Capture the cell that displays the provided text and extract its (x, y) central coordinate. 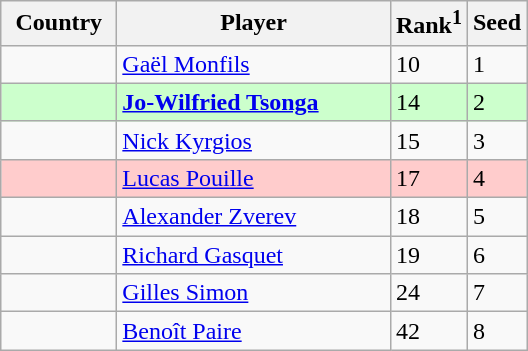
17 (428, 178)
Nick Kyrgios (254, 140)
15 (428, 140)
Player (254, 24)
Rank1 (428, 24)
8 (496, 331)
14 (428, 102)
18 (428, 217)
1 (496, 64)
Gilles Simon (254, 293)
19 (428, 255)
24 (428, 293)
Benoît Paire (254, 331)
Alexander Zverev (254, 217)
Gaël Monfils (254, 64)
5 (496, 217)
Richard Gasquet (254, 255)
6 (496, 255)
3 (496, 140)
Jo-Wilfried Tsonga (254, 102)
42 (428, 331)
4 (496, 178)
7 (496, 293)
2 (496, 102)
Lucas Pouille (254, 178)
Country (59, 24)
10 (428, 64)
Seed (496, 24)
